Determine the (x, y) coordinate at the center of the cell enclosing the given text.  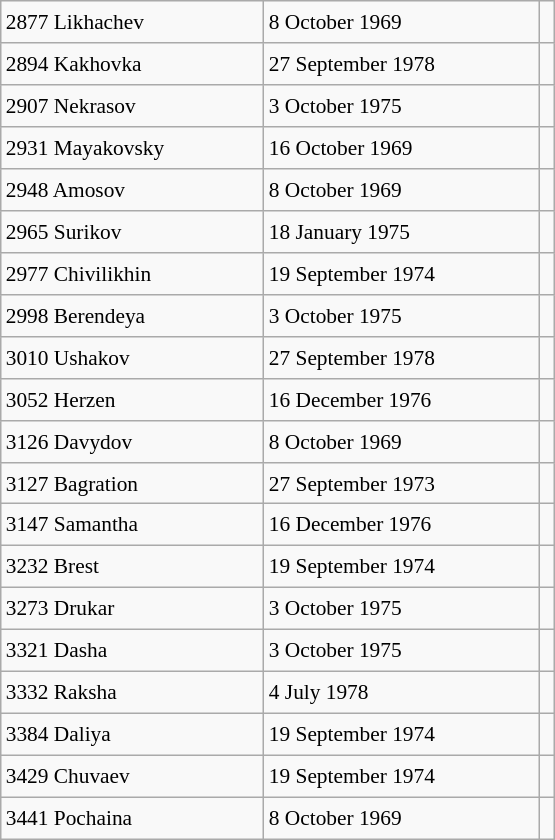
3429 Chuvaev (132, 776)
2907 Nekrasov (132, 106)
3332 Raksha (132, 693)
3384 Daliya (132, 735)
2948 Amosov (132, 190)
2965 Surikov (132, 232)
2877 Likhachev (132, 22)
3273 Drukar (132, 609)
3010 Ushakov (132, 357)
2998 Berendeya (132, 315)
16 October 1969 (402, 148)
2931 Mayakovsky (132, 148)
3052 Herzen (132, 399)
18 January 1975 (402, 232)
2977 Chivilikhin (132, 274)
3126 Davydov (132, 441)
3441 Pochaina (132, 818)
27 September 1973 (402, 483)
3232 Brest (132, 567)
3127 Bagration (132, 483)
2894 Kakhovka (132, 64)
4 July 1978 (402, 693)
3147 Samantha (132, 525)
3321 Dasha (132, 651)
